Capture the cell that displays the provided text and extract its [X, Y] central coordinate. 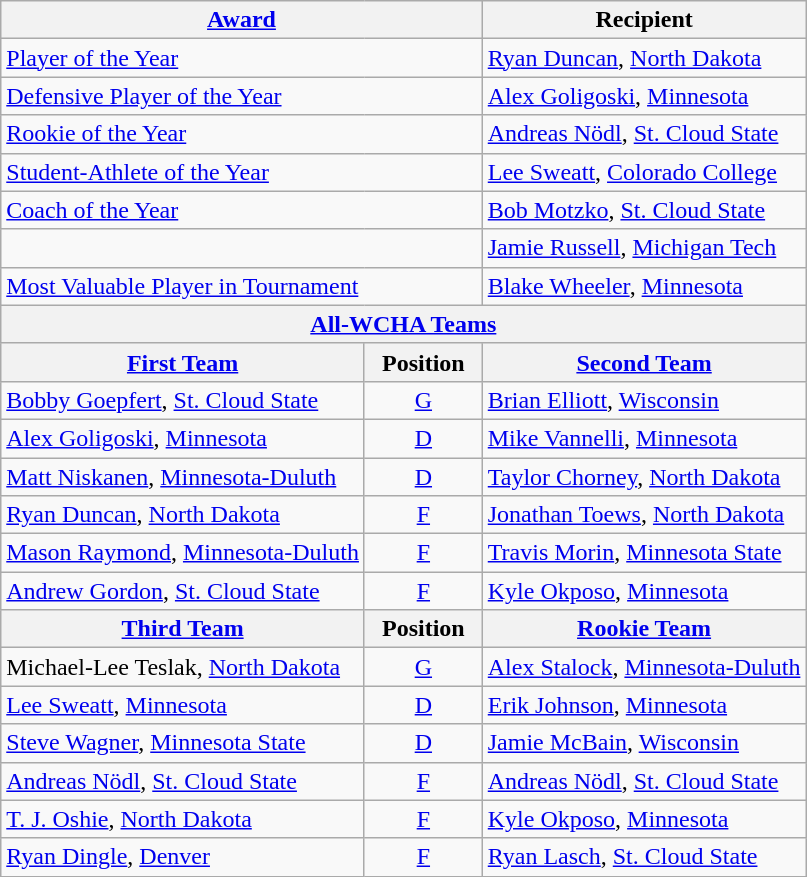
Brian Elliott, Wisconsin [644, 400]
Lee Sweatt, Colorado College [644, 172]
Erik Johnson, Minnesota [644, 705]
Mike Vannelli, Minnesota [644, 438]
Award [242, 20]
Player of the Year [242, 58]
Michael-Lee Teslak, North Dakota [183, 667]
Rookie of the Year [242, 134]
Bobby Goepfert, St. Cloud State [183, 400]
Alex Stalock, Minnesota-Duluth [644, 667]
Third Team [183, 629]
Bob Motzko, St. Cloud State [644, 210]
Second Team [644, 362]
Travis Morin, Minnesota State [644, 553]
Rookie Team [644, 629]
Most Valuable Player in Tournament [242, 286]
Taylor Chorney, North Dakota [644, 477]
Jamie McBain, Wisconsin [644, 743]
Recipient [644, 20]
Andrew Gordon, St. Cloud State [183, 591]
Jonathan Toews, North Dakota [644, 515]
All-WCHA Teams [404, 324]
Matt Niskanen, Minnesota-Duluth [183, 477]
T. J. Oshie, North Dakota [183, 819]
Blake Wheeler, Minnesota [644, 286]
Student-Athlete of the Year [242, 172]
Ryan Lasch, St. Cloud State [644, 857]
Jamie Russell, Michigan Tech [644, 248]
Coach of the Year [242, 210]
First Team [183, 362]
Lee Sweatt, Minnesota [183, 705]
Defensive Player of the Year [242, 96]
Steve Wagner, Minnesota State [183, 743]
Ryan Dingle, Denver [183, 857]
Mason Raymond, Minnesota-Duluth [183, 553]
